Find where the given text appears and provide that cell's center as [X, Y] coordinate. 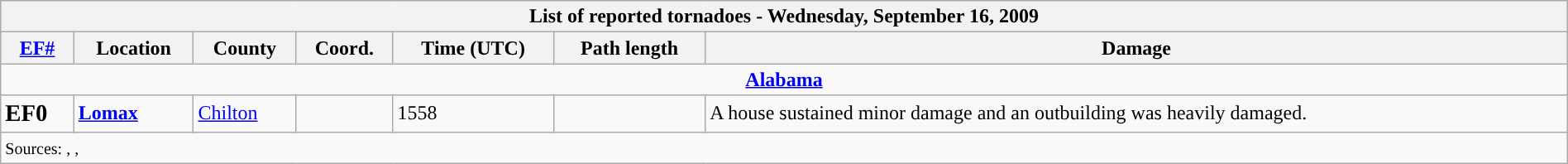
1558 [473, 113]
County [245, 48]
Chilton [245, 113]
Time (UTC) [473, 48]
Alabama [784, 80]
Sources: , , [784, 147]
Damage [1136, 48]
Lomax [134, 113]
List of reported tornadoes - Wednesday, September 16, 2009 [784, 17]
Coord. [344, 48]
A house sustained minor damage and an outbuilding was heavily damaged. [1136, 113]
Location [134, 48]
EF0 [38, 113]
EF# [38, 48]
Path length [629, 48]
